Identify which cell holds the provided text, then report its (X, Y) central coordinate. 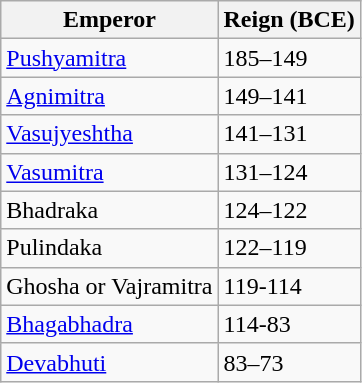
Ghosha or Vajramitra (110, 286)
Devabhuti (110, 362)
Reign (BCE) (289, 20)
Agnimitra (110, 96)
Vasujyeshtha (110, 134)
83–73 (289, 362)
Pulindaka (110, 248)
124–122 (289, 210)
Vasumitra (110, 172)
119-114 (289, 286)
Bhadraka (110, 210)
114-83 (289, 324)
149–141 (289, 96)
185–149 (289, 58)
131–124 (289, 172)
Pushyamitra (110, 58)
Bhagabhadra (110, 324)
Emperor (110, 20)
122–119 (289, 248)
141–131 (289, 134)
